Determine the (X, Y) coordinate at the center of the cell enclosing the given text.  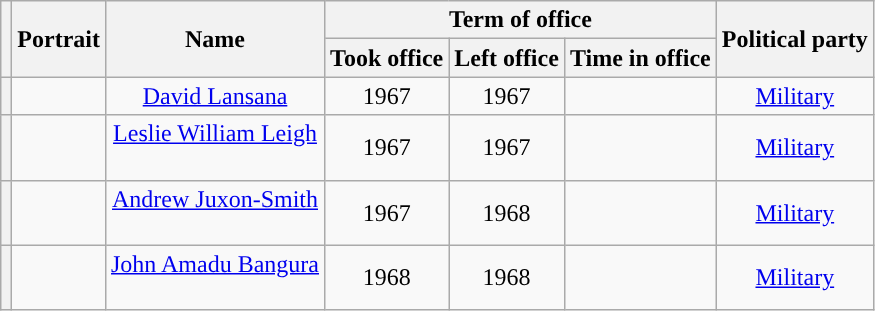
Political party (794, 39)
Left office (507, 58)
Took office (387, 58)
John Amadu Bangura (214, 278)
Name (214, 39)
Leslie William Leigh (214, 148)
Andrew Juxon-Smith (214, 212)
David Lansana (214, 96)
Term of office (521, 20)
Portrait (59, 39)
Time in office (640, 58)
